Capture the cell that displays the provided text and extract its (X, Y) central coordinate. 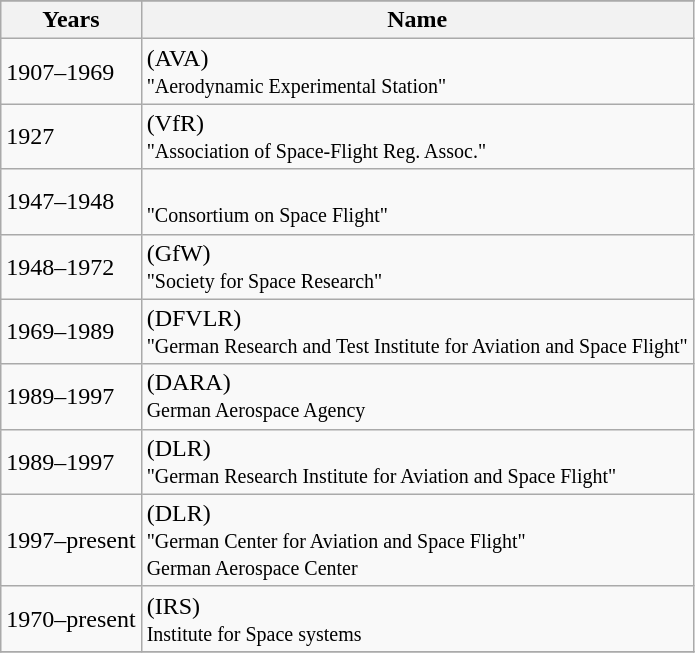
(DLR) "German Center for Aviation and Space Flight" German Aerospace Center (417, 540)
(DLR) "German Research Institute for Aviation and Space Flight" (417, 462)
"Consortium on Space Flight" (417, 202)
1947–1948 (71, 202)
Years (71, 20)
(GfW) "Society for Space Research" (417, 266)
1907–1969 (71, 72)
(DARA) German Aerospace Agency (417, 396)
(IRS) Institute for Space systems (417, 618)
1948–1972 (71, 266)
1927 (71, 136)
1997–present (71, 540)
1969–1989 (71, 332)
Name (417, 20)
(AVA) "Aerodynamic Experimental Station" (417, 72)
(VfR) "Association of Space-Flight Reg. Assoc." (417, 136)
1970–present (71, 618)
(DFVLR) "German Research and Test Institute for Aviation and Space Flight" (417, 332)
